Pinpoint the cell where the given text exists, returning its (X, Y) midpoint coordinate. 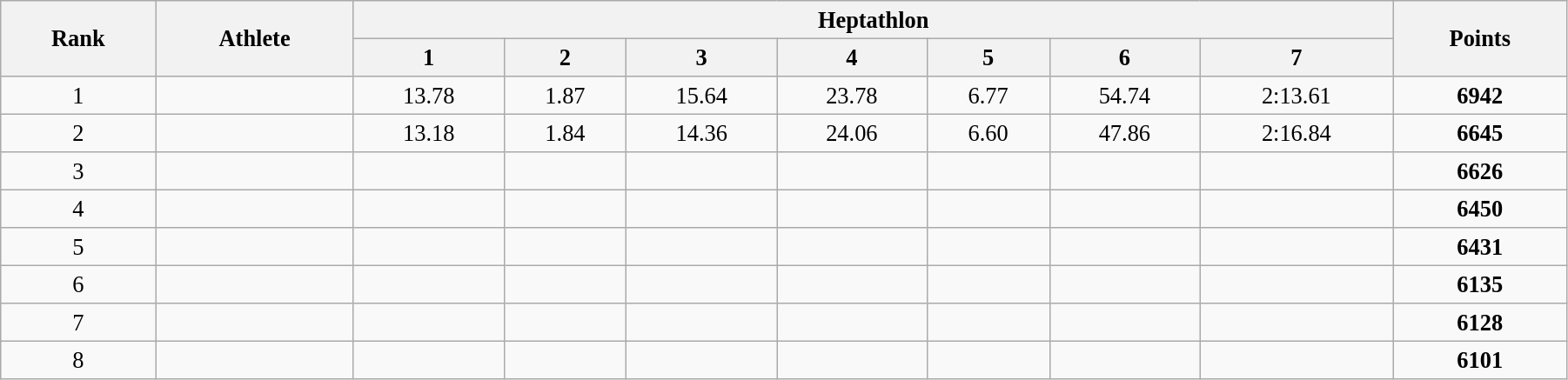
24.06 (853, 133)
8 (78, 360)
47.86 (1124, 133)
6.60 (988, 133)
6431 (1479, 247)
2:16.84 (1297, 133)
1.87 (566, 95)
13.78 (428, 95)
23.78 (853, 95)
Rank (78, 38)
54.74 (1124, 95)
6101 (1479, 360)
6.77 (988, 95)
1.84 (566, 133)
6135 (1479, 284)
6128 (1479, 323)
Heptathlon (874, 19)
6626 (1479, 171)
Points (1479, 38)
Athlete (255, 38)
6645 (1479, 133)
6942 (1479, 95)
14.36 (701, 133)
2:13.61 (1297, 95)
15.64 (701, 95)
6450 (1479, 209)
13.18 (428, 133)
